Scan for the cell matching the given text and deliver its [x, y] coordinate at center. 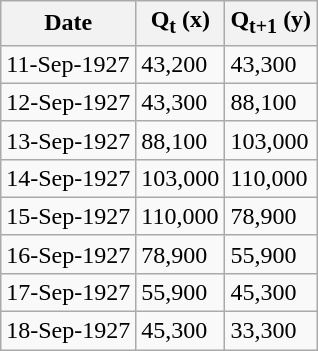
Qt (x) [180, 23]
12-Sep-1927 [68, 102]
Date [68, 23]
43,200 [180, 64]
11-Sep-1927 [68, 64]
33,300 [271, 331]
13-Sep-1927 [68, 140]
17-Sep-1927 [68, 292]
15-Sep-1927 [68, 216]
Qt+1 (y) [271, 23]
14-Sep-1927 [68, 178]
18-Sep-1927 [68, 331]
16-Sep-1927 [68, 254]
